Detect which cell encompasses the target text, then output its [x, y] center coordinate. 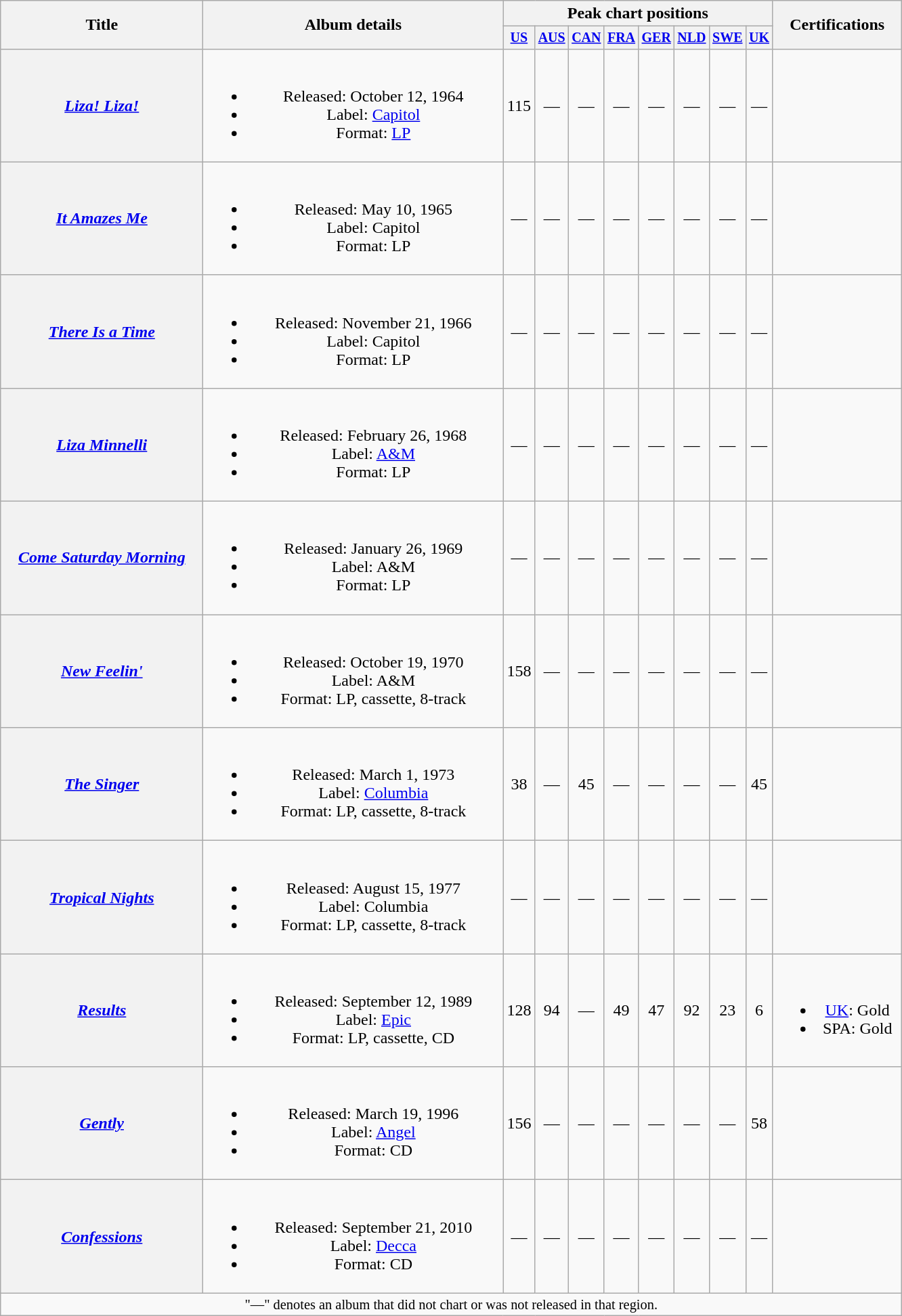
Confessions [102, 1236]
CAN [586, 38]
58 [758, 1124]
158 [519, 672]
Released: May 10, 1965Label: CapitolFormat: LP [353, 218]
SWE [727, 38]
115 [519, 106]
Certifications [837, 25]
38 [519, 784]
92 [692, 1010]
UK [758, 38]
Released: September 21, 2010Label: DeccaFormat: CD [353, 1236]
Released: November 21, 1966Label: CapitolFormat: LP [353, 332]
GER [657, 38]
US [519, 38]
Title [102, 25]
Released: September 12, 1989Label: EpicFormat: LP, cassette, CD [353, 1010]
Liza Minnelli [102, 444]
New Feelin' [102, 672]
The Singer [102, 784]
156 [519, 1124]
Released: March 19, 1996Label: AngelFormat: CD [353, 1124]
Released: January 26, 1969Label: A&MFormat: LP [353, 558]
NLD [692, 38]
Album details [353, 25]
Liza! Liza! [102, 106]
Released: October 12, 1964Label: CapitolFormat: LP [353, 106]
AUS [551, 38]
94 [551, 1010]
Come Saturday Morning [102, 558]
128 [519, 1010]
Gently [102, 1124]
49 [622, 1010]
23 [727, 1010]
It Amazes Me [102, 218]
Released: March 1, 1973Label: ColumbiaFormat: LP, cassette, 8-track [353, 784]
Tropical Nights [102, 898]
Released: October 19, 1970Label: A&MFormat: LP, cassette, 8-track [353, 672]
Released: February 26, 1968Label: A&MFormat: LP [353, 444]
UK: GoldSPA: Gold [837, 1010]
Peak chart positions [638, 14]
47 [657, 1010]
FRA [622, 38]
"—" denotes an album that did not chart or was not released in that region. [451, 1304]
6 [758, 1010]
Results [102, 1010]
Released: August 15, 1977Label: ColumbiaFormat: LP, cassette, 8-track [353, 898]
There Is a Time [102, 332]
